Find where the given text appears and provide that cell's center as [x, y] coordinate. 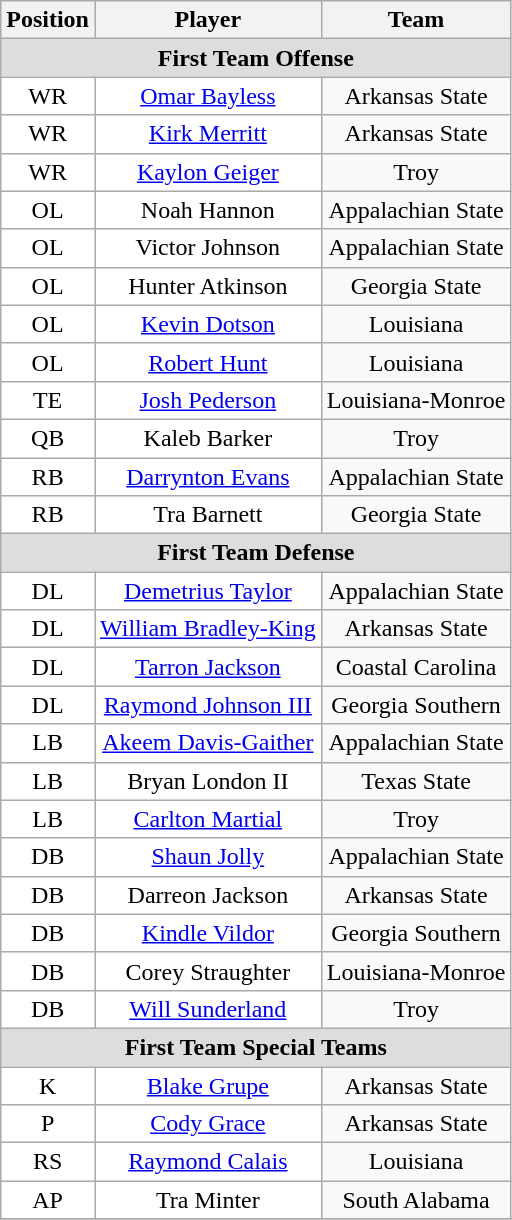
Will Sunderland [208, 1009]
Akeem Davis-Gaither [208, 743]
Shaun Jolly [208, 857]
Darrynton Evans [208, 477]
Player [208, 20]
Kaylon Geiger [208, 172]
Darreon Jackson [208, 895]
Kaleb Barker [208, 438]
William Bradley-King [208, 629]
Corey Straughter [208, 971]
Raymond Calais [208, 1162]
Kindle Vildor [208, 933]
Carlton Martial [208, 819]
Blake Grupe [208, 1085]
Tarron Jackson [208, 667]
First Team Offense [256, 58]
Victor Johnson [208, 248]
Omar Bayless [208, 96]
Tra Barnett [208, 515]
Hunter Atkinson [208, 286]
Demetrius Taylor [208, 591]
Texas State [416, 781]
Cody Grace [208, 1124]
Kirk Merritt [208, 134]
Coastal Carolina [416, 667]
South Alabama [416, 1200]
Kevin Dotson [208, 324]
Noah Hannon [208, 210]
AP [48, 1200]
K [48, 1085]
Bryan London II [208, 781]
Raymond Johnson III [208, 705]
First Team Defense [256, 553]
P [48, 1124]
Position [48, 20]
Tra Minter [208, 1200]
Robert Hunt [208, 362]
TE [48, 400]
Josh Pederson [208, 400]
RS [48, 1162]
QB [48, 438]
Team [416, 20]
First Team Special Teams [256, 1047]
